Search for the cell housing the specified text and yield its [X, Y] center coordinate. 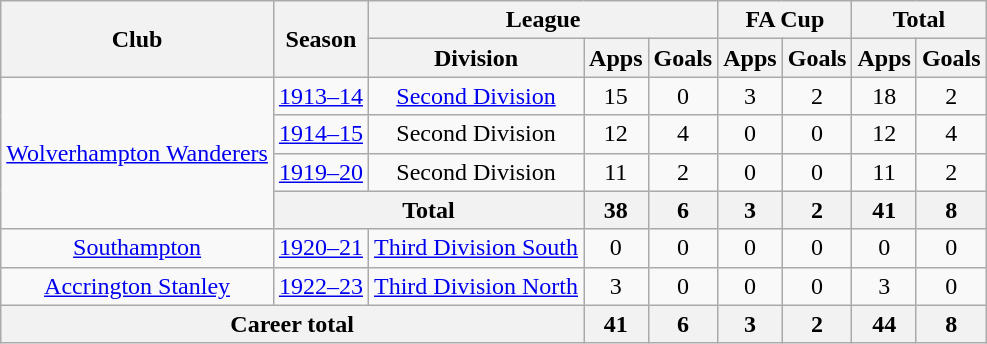
Club [138, 39]
League [542, 20]
Season [320, 39]
Wolverhampton Wanderers [138, 153]
Southampton [138, 248]
18 [884, 96]
Accrington Stanley [138, 286]
1914–15 [320, 134]
38 [616, 210]
Third Division South [476, 248]
1919–20 [320, 172]
1913–14 [320, 96]
1922–23 [320, 286]
Third Division North [476, 286]
Career total [292, 324]
1920–21 [320, 248]
15 [616, 96]
Division [476, 58]
FA Cup [785, 20]
44 [884, 324]
